Pinpoint the cell where the given text exists, returning its (X, Y) midpoint coordinate. 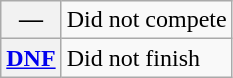
Did not compete (146, 20)
Did not finish (146, 58)
— (31, 20)
DNF (31, 58)
